Provide the [X, Y] coordinate of the cell's center where the given text is located.  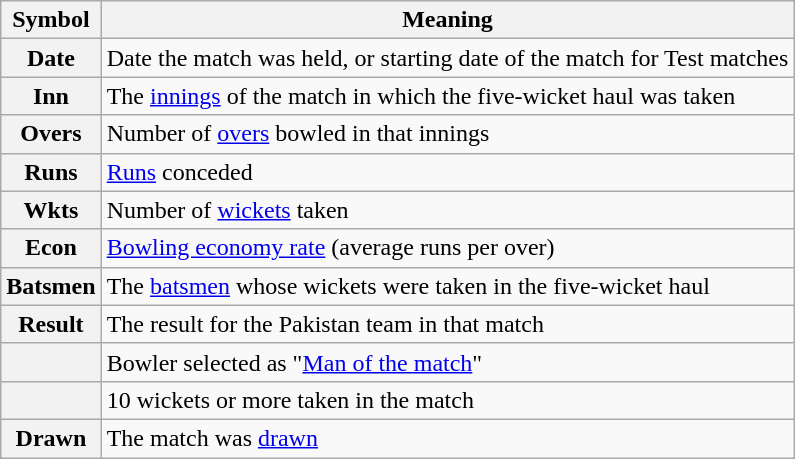
Overs [51, 134]
Symbol [51, 20]
Bowling economy rate (average runs per over) [448, 248]
Runs [51, 172]
Wkts [51, 210]
Number of overs bowled in that innings [448, 134]
The batsmen whose wickets were taken in the five-wicket haul [448, 286]
Bowler selected as "Man of the match" [448, 362]
Result [51, 324]
Number of wickets taken [448, 210]
Drawn [51, 438]
Date the match was held, or starting date of the match for Test matches [448, 58]
Runs conceded [448, 172]
The match was drawn [448, 438]
Meaning [448, 20]
Econ [51, 248]
The innings of the match in which the five-wicket haul was taken [448, 96]
Inn [51, 96]
The result for the Pakistan team in that match [448, 324]
10 wickets or more taken in the match [448, 400]
Batsmen [51, 286]
Date [51, 58]
